Return the (x, y) coordinate for the center point of the cell that contains the specified text.  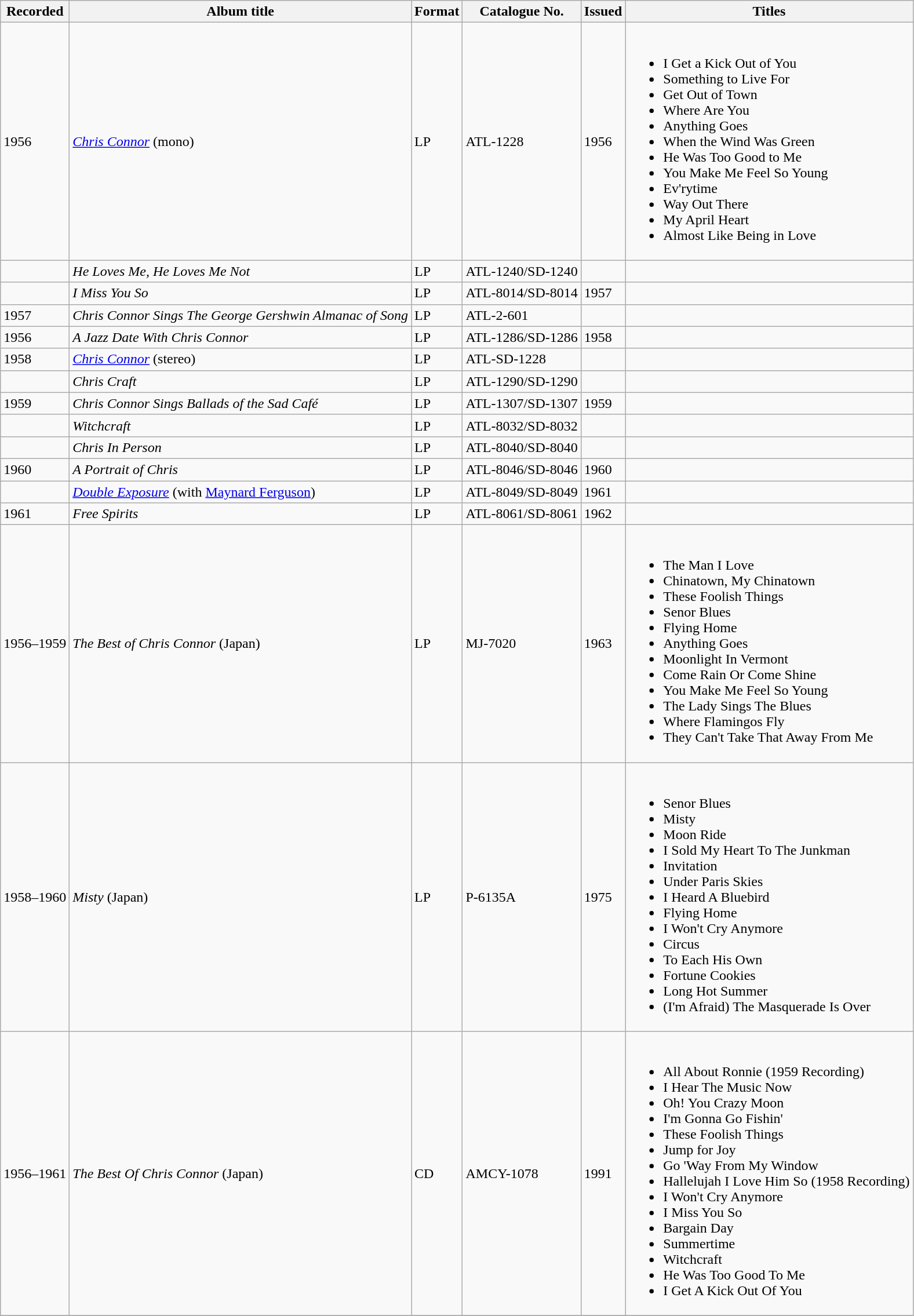
ATL-8046/SD-8046 (522, 469)
1991 (603, 1174)
Chris Connor (stereo) (241, 359)
1956–1961 (35, 1174)
Misty (Japan) (241, 897)
Chris Craft (241, 381)
1975 (603, 897)
A Jazz Date With Chris Connor (241, 337)
P-6135A (522, 897)
ATL-8040/SD-8040 (522, 447)
ATL-8049/SD-8049 (522, 492)
Chris In Person (241, 447)
AMCY-1078 (522, 1174)
1962 (603, 514)
ATL-2-601 (522, 315)
Catalogue No. (522, 12)
Chris Connor Sings The George Gershwin Almanac of Song (241, 315)
A Portrait of Chris (241, 469)
MJ-7020 (522, 644)
Recorded (35, 12)
1958–1960 (35, 897)
ATL-1307/SD-1307 (522, 403)
He Loves Me, He Loves Me Not (241, 271)
1956–1959 (35, 644)
CD (437, 1174)
ATL-1228 (522, 141)
ATL-1290/SD-1290 (522, 381)
The Best of Chris Connor (Japan) (241, 644)
Chris Connor (mono) (241, 141)
Free Spirits (241, 514)
Titles (769, 12)
ATL-1240/SD-1240 (522, 271)
Chris Connor Sings Ballads of the Sad Café (241, 403)
ATL-8014/SD-8014 (522, 293)
Witchcraft (241, 425)
ATL-1286/SD-1286 (522, 337)
Album title (241, 12)
ATL-SD-1228 (522, 359)
I Miss You So (241, 293)
ATL-8061/SD-8061 (522, 514)
Double Exposure (with Maynard Ferguson) (241, 492)
Format (437, 12)
Issued (603, 12)
The Best Of Chris Connor (Japan) (241, 1174)
ATL-8032/SD-8032 (522, 425)
1963 (603, 644)
